Return the (x, y) coordinate for the center point of the cell that contains the specified text.  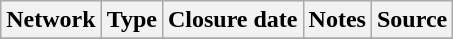
Closure date (232, 20)
Type (132, 20)
Network (51, 20)
Notes (337, 20)
Source (412, 20)
